Return the (x, y) coordinate for the center point of the cell that contains the specified text.  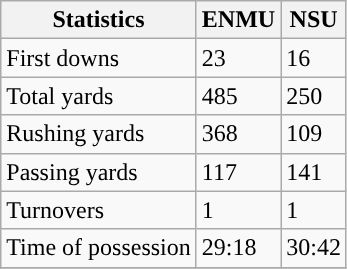
29:18 (238, 248)
Time of possession (99, 248)
16 (314, 58)
Total yards (99, 96)
ENMU (238, 20)
117 (238, 172)
250 (314, 96)
109 (314, 134)
Turnovers (99, 210)
First downs (99, 58)
485 (238, 96)
Rushing yards (99, 134)
141 (314, 172)
Passing yards (99, 172)
23 (238, 58)
368 (238, 134)
NSU (314, 20)
Statistics (99, 20)
30:42 (314, 248)
